Pinpoint the cell where the given text exists, returning its (x, y) midpoint coordinate. 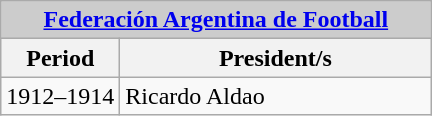
Period (60, 58)
President/s (276, 58)
Federación Argentina de Football (216, 20)
1912–1914 (60, 96)
Ricardo Aldao (276, 96)
